Detect which cell encompasses the target text, then output its [x, y] center coordinate. 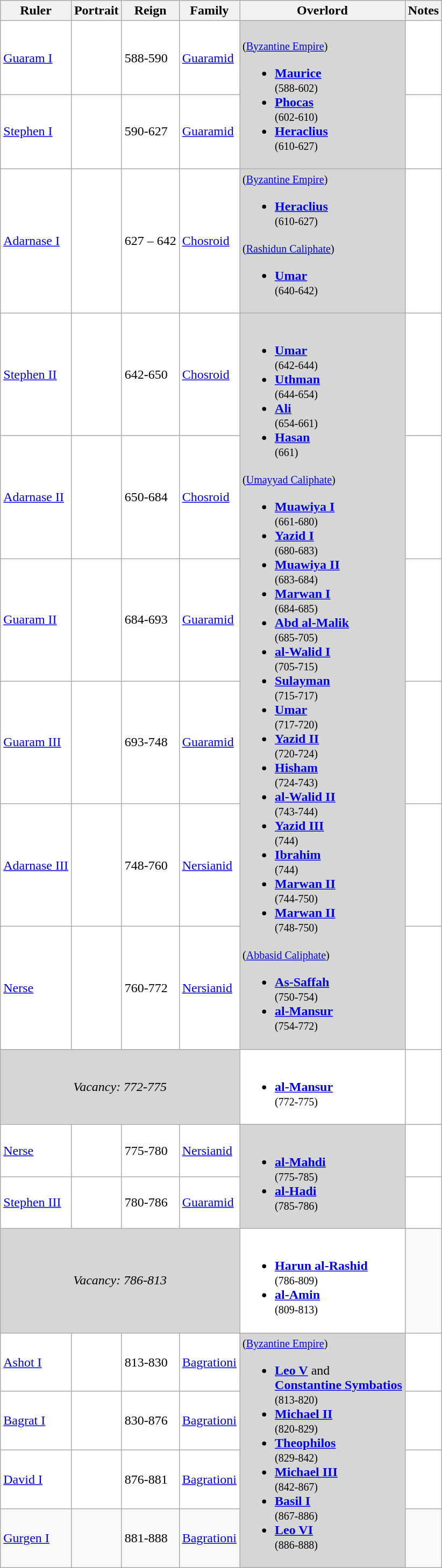
748-760 [151, 865]
830-876 [151, 1420]
Vacancy: 772-775 [120, 1087]
al-Mansur(772-775) [323, 1087]
Harun al-Rashid(786-809)al-Amin(809-813) [323, 1281]
Ashot I [36, 1362]
Adarnase II [36, 497]
David I [36, 1479]
Bagrat I [36, 1420]
(Byzantine Empire)Heraclius(610-627)(Rashidun Caliphate)Umar(640-642) [323, 241]
650-684 [151, 497]
775-780 [151, 1151]
Guaram I [36, 58]
(Byzantine Empire)Maurice(588-602)Phocas(602-610)Heraclius(610-627) [323, 95]
588-590 [151, 58]
Reign [151, 11]
Guaram II [36, 620]
642-650 [151, 374]
al-Mahdi(775-785)al-Hadi(785-786) [323, 1176]
590-627 [151, 132]
Guaram III [36, 742]
693-748 [151, 742]
Notes [423, 11]
881-888 [151, 1538]
Adarnase I [36, 241]
876-881 [151, 1479]
Overlord [323, 11]
Family [209, 11]
Stephen II [36, 374]
813-830 [151, 1362]
Ruler [36, 11]
780-786 [151, 1202]
Vacancy: 786-813 [120, 1281]
684-693 [151, 620]
Gurgen I [36, 1538]
760-772 [151, 988]
627 – 642 [151, 241]
Stephen I [36, 132]
Stephen III [36, 1202]
Adarnase III [36, 865]
Portrait [96, 11]
